Find where the given text appears and provide that cell's center as [X, Y] coordinate. 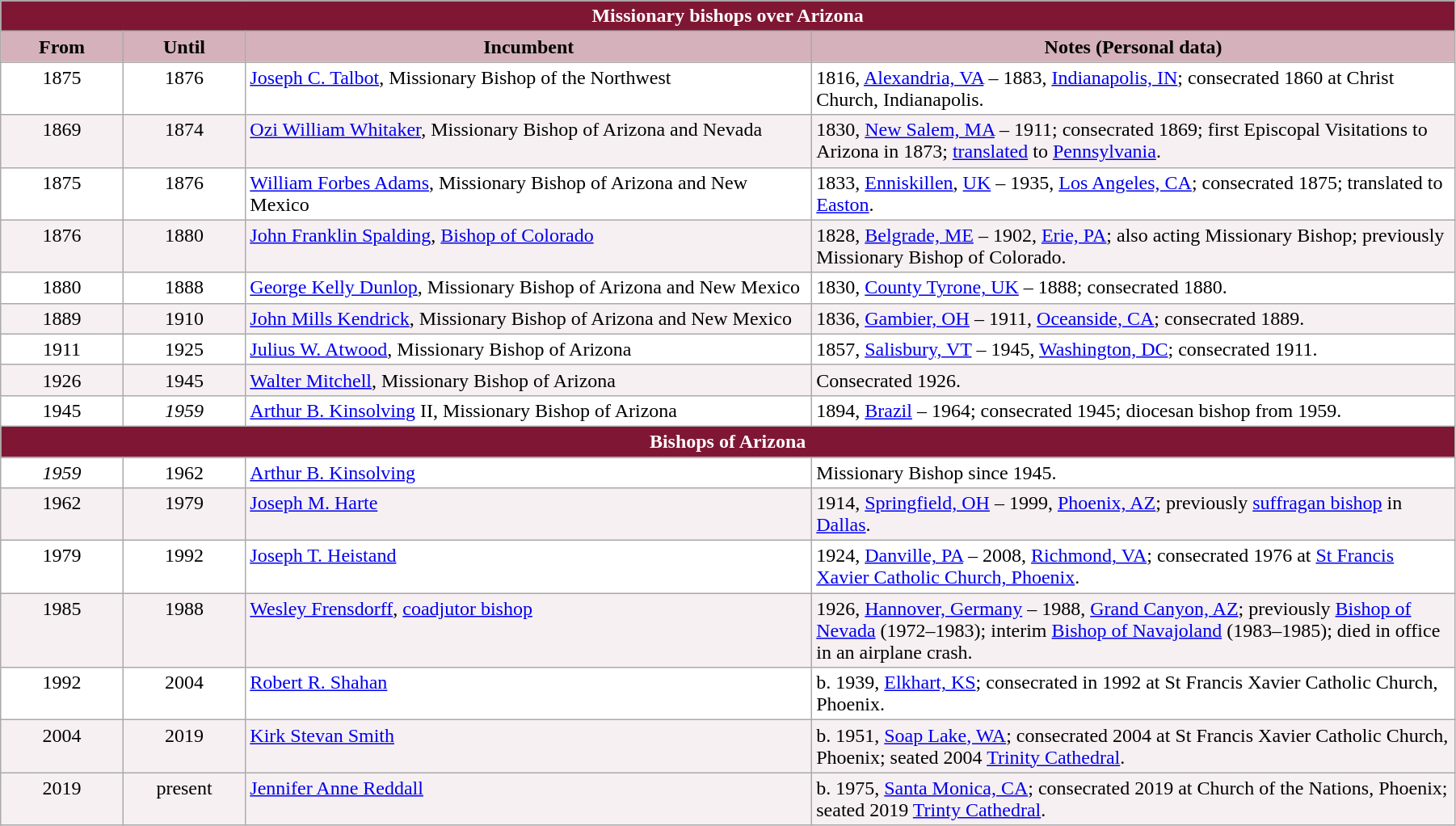
b. 1975, Santa Monica, CA; consecrated 2019 at Church of the Nations, Phoenix; seated 2019 Trinty Cathedral. [1134, 799]
1888 [184, 288]
present [184, 799]
William Forbes Adams, Missionary Bishop of Arizona and New Mexico [528, 194]
Arthur B. Kinsolving [528, 473]
Missionary Bishop since 1945. [1134, 473]
b. 1939, Elkhart, KS; consecrated in 1992 at St Francis Xavier Catholic Church, Phoenix. [1134, 693]
1830, County Tyrone, UK – 1888; consecrated 1880. [1134, 288]
1874 [184, 141]
1914, Springfield, OH – 1999, Phoenix, AZ; previously suffragan bishop in Dallas. [1134, 514]
1894, Brazil – 1964; consecrated 1945; diocesan bishop from 1959. [1134, 411]
Notes (Personal data) [1134, 47]
Joseph T. Heistand [528, 567]
b. 1951, Soap Lake, WA; consecrated 2004 at St Francis Xavier Catholic Church, Phoenix; seated 2004 Trinity Cathedral. [1134, 747]
Consecrated 1926. [1134, 380]
1911 [62, 349]
1836, Gambier, OH – 1911, Oceanside, CA; consecrated 1889. [1134, 318]
1925 [184, 349]
1869 [62, 141]
Joseph C. Talbot, Missionary Bishop of the Northwest [528, 89]
1833, Enniskillen, UK – 1935, Los Angeles, CA; consecrated 1875; translated to Easton. [1134, 194]
1828, Belgrade, ME – 1902, Erie, PA; also acting Missionary Bishop; previously Missionary Bishop of Colorado. [1134, 246]
1926 [62, 380]
1830, New Salem, MA – 1911; consecrated 1869; first Episcopal Visitations to Arizona in 1873; translated to Pennsylvania. [1134, 141]
Bishops of Arizona [728, 441]
John Franklin Spalding, Bishop of Colorado [528, 246]
Missionary bishops over Arizona [728, 16]
1924, Danville, PA – 2008, Richmond, VA; consecrated 1976 at St Francis Xavier Catholic Church, Phoenix. [1134, 567]
Kirk Stevan Smith [528, 747]
Until [184, 47]
Robert R. Shahan [528, 693]
Julius W. Atwood, Missionary Bishop of Arizona [528, 349]
George Kelly Dunlop, Missionary Bishop of Arizona and New Mexico [528, 288]
Joseph M. Harte [528, 514]
1816, Alexandria, VA – 1883, Indianapolis, IN; consecrated 1860 at Christ Church, Indianapolis. [1134, 89]
1857, Salisbury, VT – 1945, Washington, DC; consecrated 1911. [1134, 349]
Wesley Frensdorff, coadjutor bishop [528, 630]
Ozi William Whitaker, Missionary Bishop of Arizona and Nevada [528, 141]
Incumbent [528, 47]
1889 [62, 318]
1988 [184, 630]
1985 [62, 630]
Jennifer Anne Reddall [528, 799]
John Mills Kendrick, Missionary Bishop of Arizona and New Mexico [528, 318]
1910 [184, 318]
Arthur B. Kinsolving II, Missionary Bishop of Arizona [528, 411]
Walter Mitchell, Missionary Bishop of Arizona [528, 380]
From [62, 47]
